Extract the [X, Y] coordinate from the center of the cell holding the provided text.  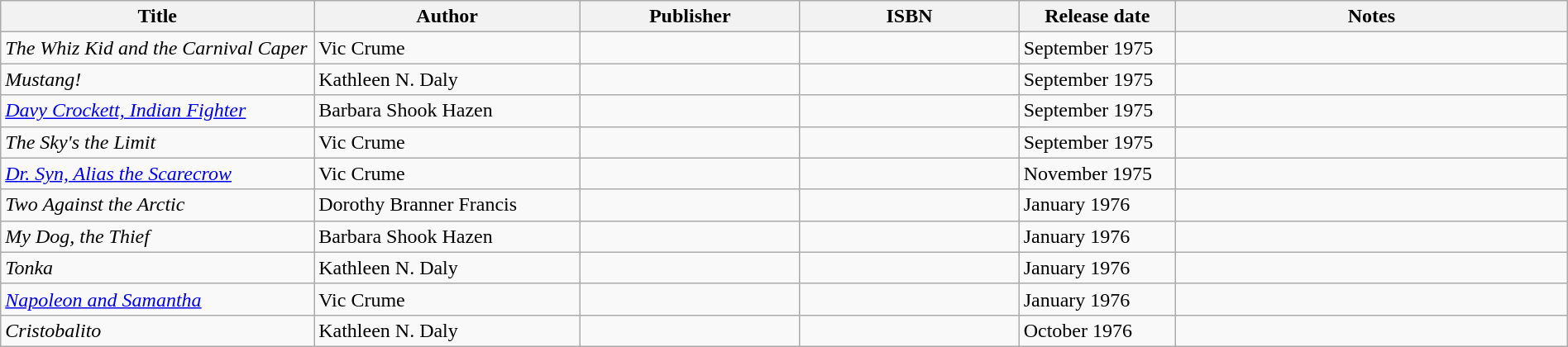
ISBN [910, 17]
November 1975 [1097, 173]
Author [447, 17]
Napoleon and Samantha [157, 299]
The Whiz Kid and the Carnival Caper [157, 48]
Davy Crockett, Indian Fighter [157, 111]
Cristobalito [157, 330]
Dr. Syn, Alias the Scarecrow [157, 173]
October 1976 [1097, 330]
Dorothy Branner Francis [447, 205]
Publisher [690, 17]
Mustang! [157, 79]
My Dog, the Thief [157, 236]
Title [157, 17]
Notes [1372, 17]
Tonka [157, 268]
Release date [1097, 17]
Two Against the Arctic [157, 205]
The Sky's the Limit [157, 142]
